For the text-containing cell, return its midpoint in [x, y] coordinate format. 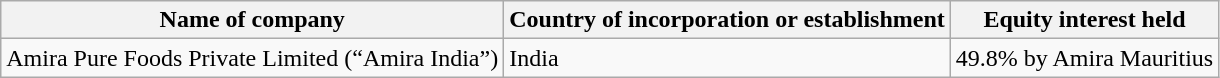
Name of company [252, 20]
Amira Pure Foods Private Limited (“Amira India”) [252, 58]
Country of incorporation or establishment [728, 20]
India [728, 58]
49.8% by Amira Mauritius [1084, 58]
Equity interest held [1084, 20]
